Scan for the cell matching the given text and deliver its [x, y] coordinate at center. 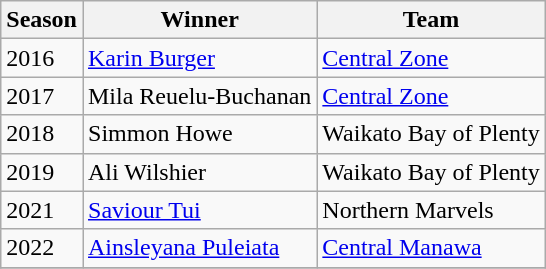
Saviour Tui [199, 210]
Mila Reuelu-Buchanan [199, 96]
2018 [42, 134]
2022 [42, 248]
Karin Burger [199, 58]
Central Manawa [431, 248]
Team [431, 20]
2019 [42, 172]
Simmon Howe [199, 134]
Northern Marvels [431, 210]
Season [42, 20]
Winner [199, 20]
Ainsleyana Puleiata [199, 248]
Ali Wilshier [199, 172]
2021 [42, 210]
2016 [42, 58]
2017 [42, 96]
